Provide the [x, y] coordinate of the cell's center where the given text is located.  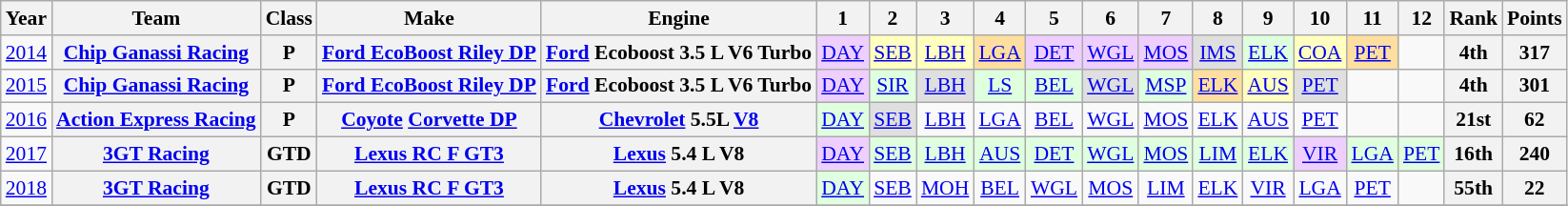
16th [1473, 154]
9 [1267, 18]
301 [1535, 86]
7 [1166, 18]
Year [27, 18]
2017 [27, 154]
SIR [893, 86]
Engine [678, 18]
12 [1421, 18]
55th [1473, 188]
Chevrolet 5.5L V8 [678, 120]
LS [999, 86]
2016 [27, 120]
Rank [1473, 18]
2015 [27, 86]
MOH [945, 188]
62 [1535, 120]
Action Express Racing [156, 120]
IMS [1217, 52]
Make [429, 18]
COA [1320, 52]
11 [1372, 18]
2 [893, 18]
8 [1217, 18]
3 [945, 18]
Points [1535, 18]
21st [1473, 120]
5 [1054, 18]
4 [999, 18]
MSP [1166, 86]
Coyote Corvette DP [429, 120]
240 [1535, 154]
Class [290, 18]
2018 [27, 188]
22 [1535, 188]
Team [156, 18]
6 [1111, 18]
10 [1320, 18]
1 [842, 18]
2014 [27, 52]
317 [1535, 52]
